Locate the cell with the specified text and output its [X, Y] center coordinate. 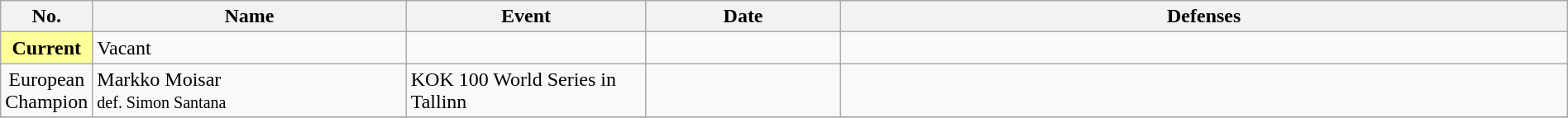
No. [46, 17]
Defenses [1204, 17]
KOK 100 World Series in Tallinn [526, 91]
Event [526, 17]
Date [743, 17]
Current [46, 48]
European Champion [46, 91]
Vacant [250, 48]
Name [250, 17]
Markko Moisar def. Simon Santana [250, 91]
